Pinpoint the cell where the given text exists, returning its [x, y] midpoint coordinate. 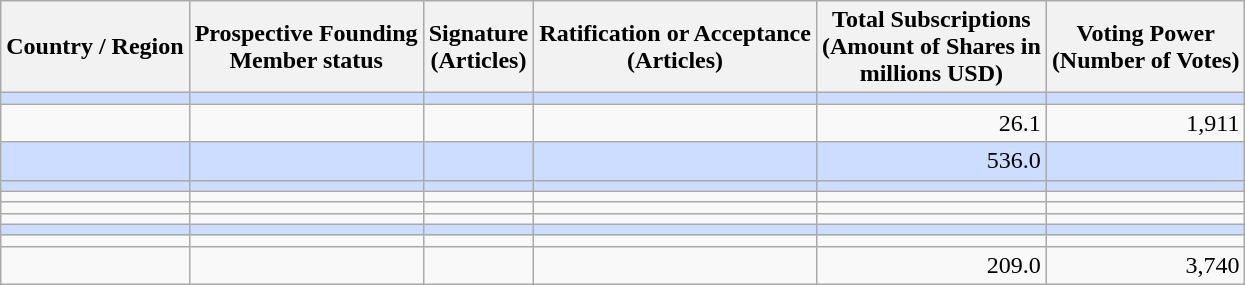
209.0 [931, 265]
536.0 [931, 161]
3,740 [1146, 265]
Signature(Articles) [478, 47]
1,911 [1146, 123]
Ratification or Acceptance(Articles) [676, 47]
Country / Region [95, 47]
Prospective FoundingMember status [306, 47]
26.1 [931, 123]
Total Subscriptions(Amount of Shares in millions USD) [931, 47]
Voting Power(Number of Votes) [1146, 47]
